Output the [x, y] coordinate of the center of the cell containing the given text.  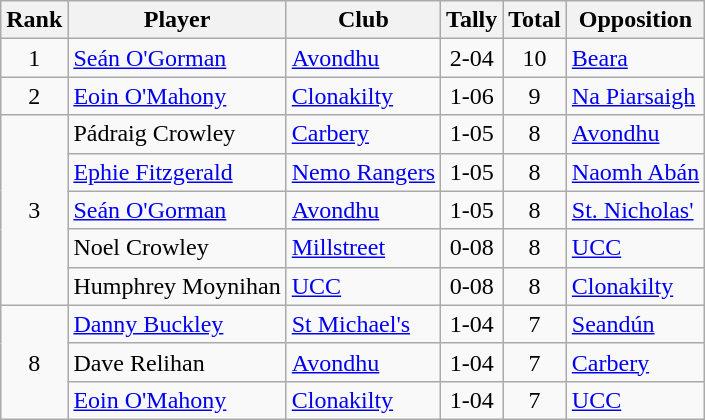
Naomh Abán [635, 172]
Noel Crowley [177, 248]
Nemo Rangers [363, 172]
St. Nicholas' [635, 210]
10 [535, 58]
Humphrey Moynihan [177, 286]
2-04 [472, 58]
Opposition [635, 20]
1-06 [472, 96]
Na Piarsaigh [635, 96]
Millstreet [363, 248]
9 [535, 96]
St Michael's [363, 324]
Tally [472, 20]
Beara [635, 58]
2 [34, 96]
Pádraig Crowley [177, 134]
Rank [34, 20]
Dave Relihan [177, 362]
1 [34, 58]
Seandún [635, 324]
Ephie Fitzgerald [177, 172]
Total [535, 20]
Player [177, 20]
Danny Buckley [177, 324]
3 [34, 210]
Club [363, 20]
